Locate the cell with the specified text and output its (X, Y) center coordinate. 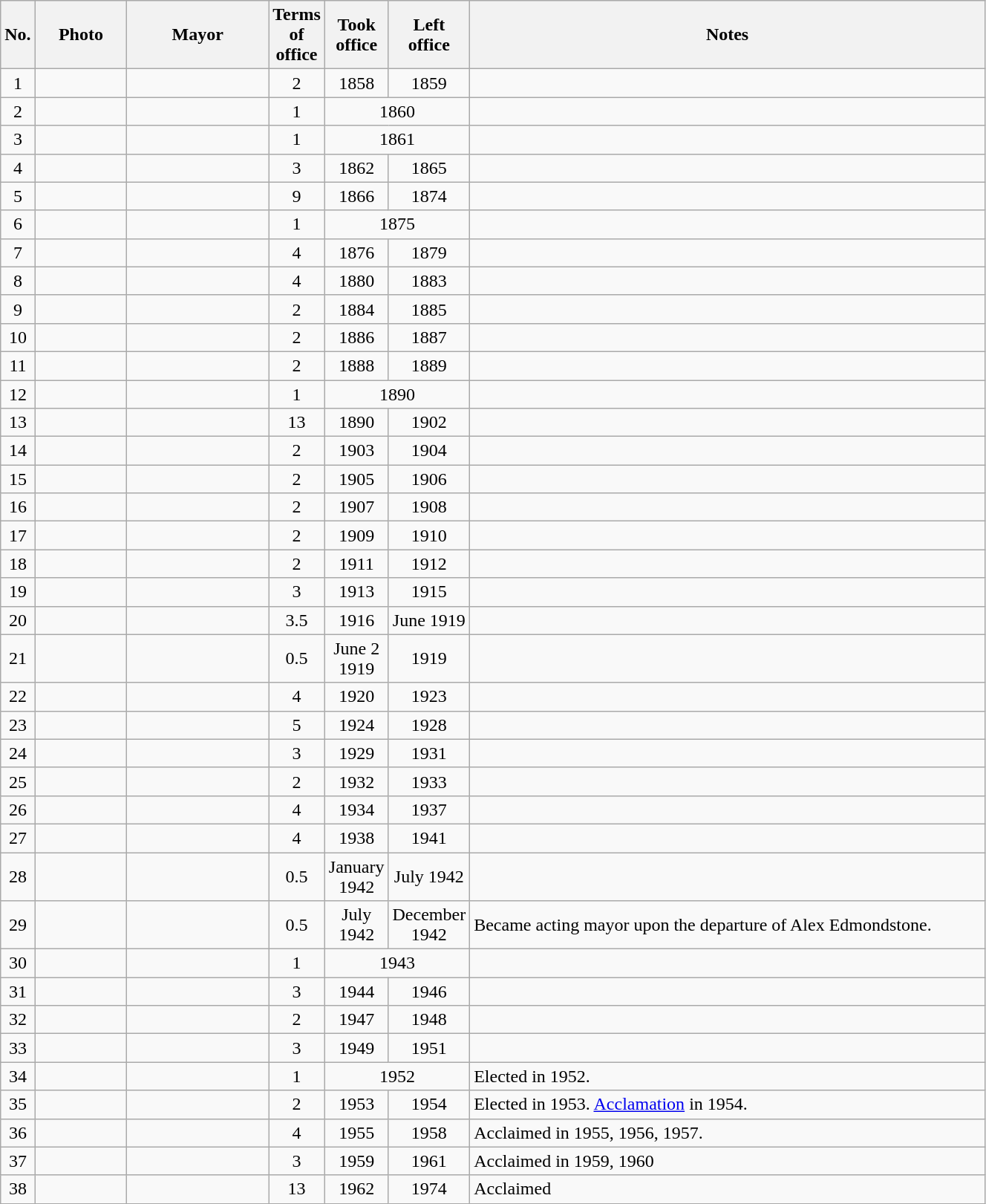
Notes (728, 35)
1886 (356, 337)
1888 (356, 365)
1941 (429, 838)
16 (18, 507)
31 (18, 992)
1862 (356, 168)
25 (18, 781)
1951 (429, 1048)
Acclaimed in 1955, 1956, 1957. (728, 1133)
15 (18, 479)
1944 (356, 992)
Photo (81, 35)
28 (18, 876)
10 (18, 337)
1924 (356, 725)
1879 (429, 253)
Mayor (197, 35)
7 (18, 253)
1904 (429, 451)
1880 (356, 281)
37 (18, 1161)
1953 (356, 1104)
Elected in 1952. (728, 1076)
22 (18, 697)
1908 (429, 507)
1876 (356, 253)
1937 (429, 810)
19 (18, 592)
38 (18, 1189)
1928 (429, 725)
1943 (396, 963)
1907 (356, 507)
1938 (356, 838)
1911 (356, 564)
24 (18, 753)
27 (18, 838)
Left office (429, 35)
Became acting mayor upon the departure of Alex Edmondstone. (728, 925)
No. (18, 35)
18 (18, 564)
20 (18, 620)
December 1942 (429, 925)
1865 (429, 168)
30 (18, 963)
1913 (356, 592)
1931 (429, 753)
1932 (356, 781)
1903 (356, 451)
1887 (429, 337)
1875 (396, 224)
1961 (429, 1161)
1883 (429, 281)
11 (18, 365)
14 (18, 451)
Took office (356, 35)
1910 (429, 536)
1947 (356, 1020)
Acclaimed (728, 1189)
1919 (429, 658)
1974 (429, 1189)
1923 (429, 697)
June 2 1919 (356, 658)
1909 (356, 536)
1884 (356, 309)
1860 (396, 111)
1866 (356, 196)
1874 (429, 196)
1885 (429, 309)
17 (18, 536)
Elected in 1953. Acclamation in 1954. (728, 1104)
1959 (356, 1161)
1934 (356, 810)
1859 (429, 83)
1954 (429, 1104)
Terms of office (297, 35)
6 (18, 224)
1962 (356, 1189)
21 (18, 658)
June 1919 (429, 620)
8 (18, 281)
23 (18, 725)
Acclaimed in 1959, 1960 (728, 1161)
1952 (396, 1076)
35 (18, 1104)
32 (18, 1020)
1858 (356, 83)
1889 (429, 365)
29 (18, 925)
1905 (356, 479)
33 (18, 1048)
1916 (356, 620)
26 (18, 810)
1912 (429, 564)
1906 (429, 479)
1920 (356, 697)
1948 (429, 1020)
1929 (356, 753)
1902 (429, 423)
January 1942 (356, 876)
36 (18, 1133)
1915 (429, 592)
1946 (429, 992)
34 (18, 1076)
1949 (356, 1048)
1958 (429, 1133)
1933 (429, 781)
3.5 (297, 620)
12 (18, 394)
1861 (396, 140)
1955 (356, 1133)
